Provide the [x, y] coordinate of the cell's center where the given text is located.  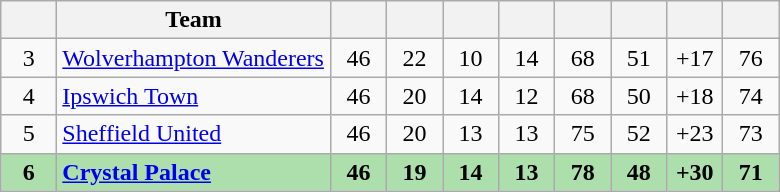
19 [414, 172]
74 [751, 96]
73 [751, 134]
3 [29, 58]
12 [527, 96]
50 [639, 96]
6 [29, 172]
10 [470, 58]
48 [639, 172]
+30 [695, 172]
71 [751, 172]
75 [583, 134]
22 [414, 58]
Team [194, 20]
78 [583, 172]
Wolverhampton Wanderers [194, 58]
51 [639, 58]
4 [29, 96]
+18 [695, 96]
52 [639, 134]
76 [751, 58]
+17 [695, 58]
Ipswich Town [194, 96]
Crystal Palace [194, 172]
Sheffield United [194, 134]
5 [29, 134]
+23 [695, 134]
